Return (x, y) of the center of cell containing provided text 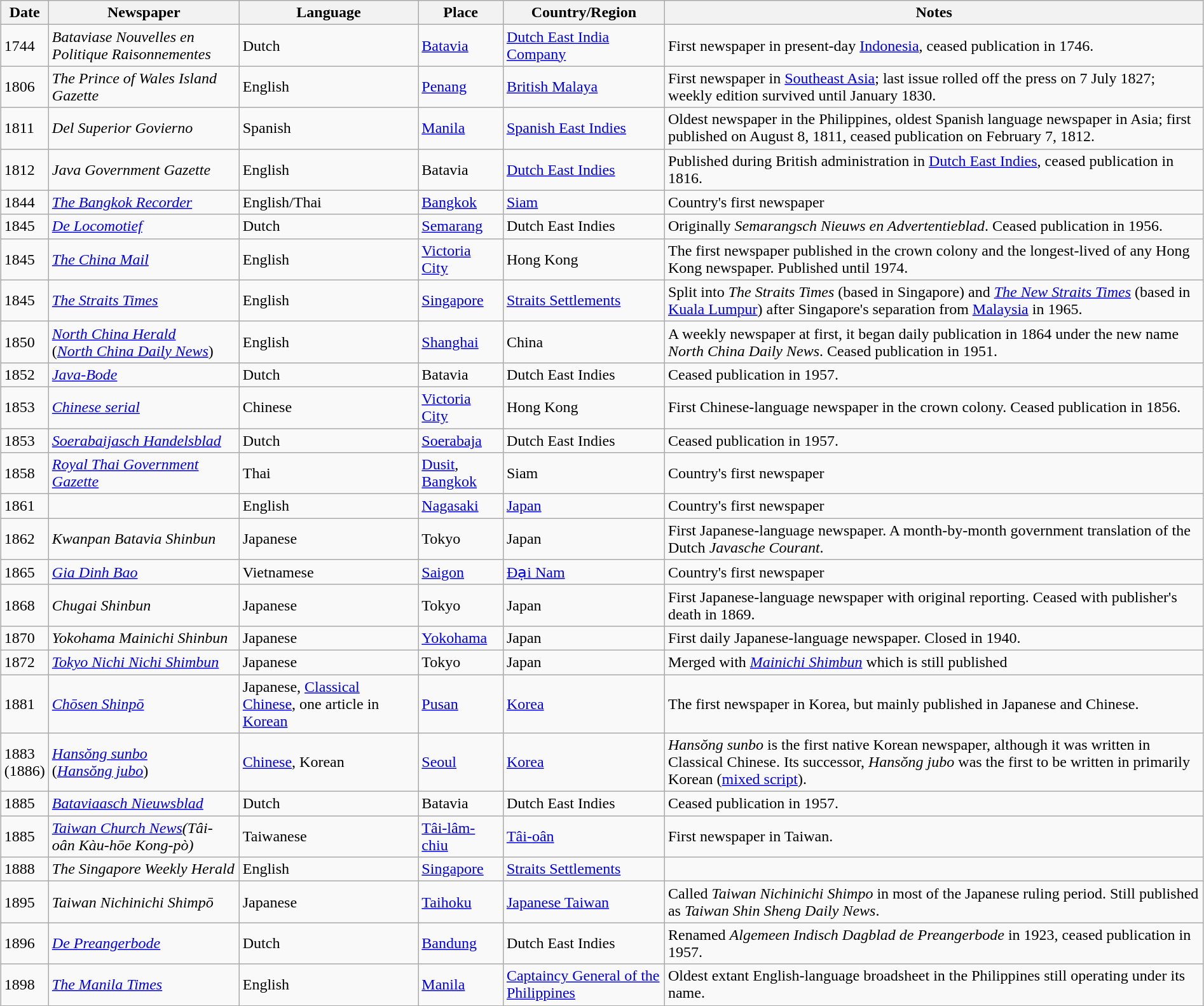
A weekly newspaper at first, it began daily publication in 1864 under the new name North China Daily News. Ceased publication in 1951. (933, 342)
Newspaper (144, 13)
The first newspaper published in the crown colony and the longest-lived of any Hong Kong newspaper. Published until 1974. (933, 259)
Kwanpan Batavia Shinbun (144, 539)
The Straits Times (144, 300)
Renamed Algemeen Indisch Dagblad de Preangerbode in 1923, ceased publication in 1957. (933, 944)
Merged with Mainichi Shimbun which is still published (933, 662)
First Chinese-language newspaper in the crown colony. Ceased publication in 1856. (933, 407)
De Locomotief (144, 226)
The Prince of Wales Island Gazette (144, 86)
1850 (24, 342)
1806 (24, 86)
Yokohama (461, 638)
The Manila Times (144, 984)
1870 (24, 638)
British Malaya (584, 86)
Spanish (329, 128)
Seoul (461, 762)
Đại Nam (584, 572)
North China Herald (North China Daily News) (144, 342)
Taiwanese (329, 837)
Language (329, 13)
1812 (24, 169)
China (584, 342)
1811 (24, 128)
Dusit, Bangkok (461, 473)
Vietnamese (329, 572)
1744 (24, 46)
Yokohama Mainichi Shinbun (144, 638)
Chōsen Shinpō (144, 703)
Dutch East India Company (584, 46)
1881 (24, 703)
Bandung (461, 944)
1888 (24, 869)
The Singapore Weekly Herald (144, 869)
1844 (24, 202)
Spanish East Indies (584, 128)
Country/Region (584, 13)
Hansŏng sunbo (Hansŏng jubo) (144, 762)
Thai (329, 473)
Chinese serial (144, 407)
Notes (933, 13)
1896 (24, 944)
Place (461, 13)
First newspaper in present-day Indonesia, ceased publication in 1746. (933, 46)
Originally Semarangsch Nieuws en Advertentieblad. Ceased publication in 1956. (933, 226)
Saigon (461, 572)
Bangkok (461, 202)
1862 (24, 539)
Bataviaasch Nieuwsblad (144, 804)
Date (24, 13)
Gia Dinh Bao (144, 572)
Penang (461, 86)
Tokyo Nichi Nichi Shimbun (144, 662)
1883(1886) (24, 762)
1865 (24, 572)
Pusan (461, 703)
Chugai Shinbun (144, 605)
The Bangkok Recorder (144, 202)
First newspaper in Southeast Asia; last issue rolled off the press on 7 July 1827; weekly edition survived until January 1830. (933, 86)
Captaincy General of the Philippines (584, 984)
1861 (24, 506)
Chinese (329, 407)
1898 (24, 984)
1858 (24, 473)
Java Government Gazette (144, 169)
Taihoku (461, 902)
Japanese Taiwan (584, 902)
Nagasaki (461, 506)
Shanghai (461, 342)
Bataviase Nouvelles en Politique Raisonnementes (144, 46)
Tâi-lâm-chiu (461, 837)
De Preangerbode (144, 944)
Del Superior Govierno (144, 128)
Taiwan Church News(Tâi-oân Kàu-hōe Kong-pò) (144, 837)
First Japanese-language newspaper with original reporting. Ceased with publisher's death in 1869. (933, 605)
First Japanese-language newspaper. A month-by-month government translation of the Dutch Javasche Courant. (933, 539)
1895 (24, 902)
Published during British administration in Dutch East Indies, ceased publication in 1816. (933, 169)
First daily Japanese-language newspaper. Closed in 1940. (933, 638)
The China Mail (144, 259)
English/Thai (329, 202)
Chinese, Korean (329, 762)
1868 (24, 605)
Tâi-oân (584, 837)
Called Taiwan Nichinichi Shimpo in most of the Japanese ruling period. Still published as Taiwan Shin Sheng Daily News. (933, 902)
1852 (24, 375)
Taiwan Nichinichi Shimpō (144, 902)
Japanese, Classical Chinese, one article in Korean (329, 703)
First newspaper in Taiwan. (933, 837)
The first newspaper in Korea, but mainly published in Japanese and Chinese. (933, 703)
Soerabaja (461, 441)
Oldest extant English-language broadsheet in the Philippines still operating under its name. (933, 984)
Soerabaijasch Handelsblad (144, 441)
Royal Thai Government Gazette (144, 473)
Semarang (461, 226)
Java-Bode (144, 375)
1872 (24, 662)
